Search for the cell housing the specified text and yield its [x, y] center coordinate. 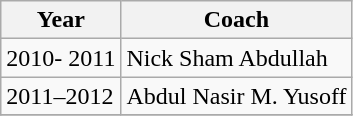
Year [61, 20]
2010- 2011 [61, 58]
Nick Sham Abdullah [236, 58]
2011–2012 [61, 96]
Abdul Nasir M. Yusoff [236, 96]
Coach [236, 20]
